Extract the (X, Y) coordinate from the center of the cell holding the provided text.  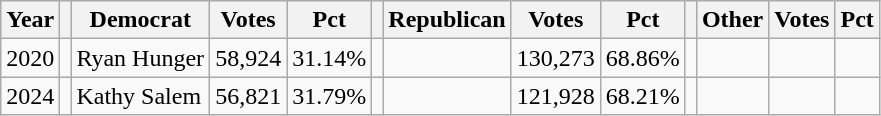
56,821 (248, 96)
58,924 (248, 58)
31.79% (330, 96)
Ryan Hunger (140, 58)
Other (732, 20)
Year (30, 20)
130,273 (556, 58)
121,928 (556, 96)
31.14% (330, 58)
Republican (447, 20)
2024 (30, 96)
Democrat (140, 20)
Kathy Salem (140, 96)
68.21% (642, 96)
2020 (30, 58)
68.86% (642, 58)
